Pinpoint the cell where the given text exists, returning its [X, Y] midpoint coordinate. 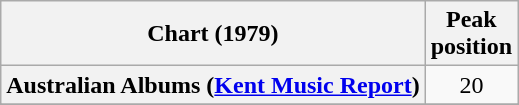
Australian Albums (Kent Music Report) [213, 85]
Peakposition [471, 34]
Chart (1979) [213, 34]
20 [471, 85]
